Return the (X, Y) coordinate for the center point of the cell that contains the specified text.  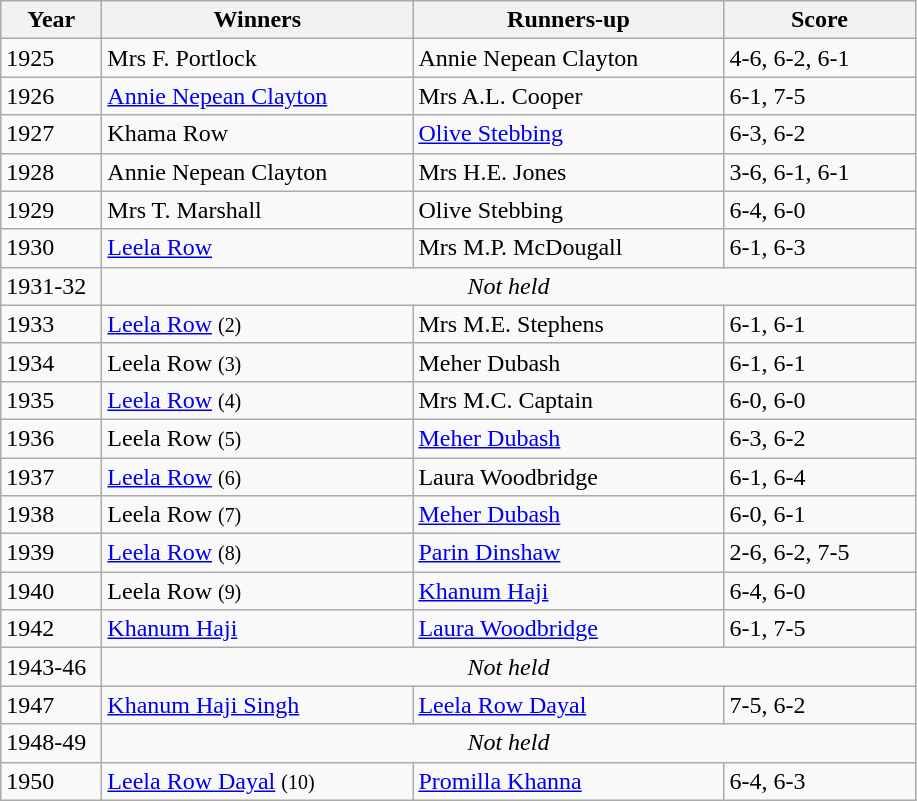
1929 (52, 210)
6-1, 6-3 (820, 248)
Mrs T. Marshall (258, 210)
Leela Row (6) (258, 477)
Mrs M.C. Captain (568, 400)
Promilla Khanna (568, 781)
Leela Row Dayal (10) (258, 781)
Leela Row (2) (258, 324)
1943-46 (52, 667)
Runners-up (568, 20)
Khama Row (258, 134)
6-1, 6-4 (820, 477)
1939 (52, 553)
Year (52, 20)
1937 (52, 477)
6-0, 6-0 (820, 400)
Leela Row (4) (258, 400)
Winners (258, 20)
Score (820, 20)
3-6, 6-1, 6-1 (820, 172)
Mrs M.P. McDougall (568, 248)
Leela Row (5) (258, 438)
4-6, 6-2, 6-1 (820, 58)
Mrs M.E. Stephens (568, 324)
1950 (52, 781)
6-4, 6-3 (820, 781)
Leela Row (9) (258, 591)
Khanum Haji Singh (258, 705)
Mrs F. Portlock (258, 58)
1947 (52, 705)
Leela Row (8) (258, 553)
1935 (52, 400)
1942 (52, 629)
2-6, 6-2, 7-5 (820, 553)
1928 (52, 172)
1934 (52, 362)
Leela Row Dayal (568, 705)
Mrs A.L. Cooper (568, 96)
6-0, 6-1 (820, 515)
1930 (52, 248)
1927 (52, 134)
Mrs H.E. Jones (568, 172)
Leela Row (7) (258, 515)
Parin Dinshaw (568, 553)
1938 (52, 515)
1933 (52, 324)
Leela Row (3) (258, 362)
Leela Row (258, 248)
1940 (52, 591)
7-5, 6-2 (820, 705)
1936 (52, 438)
1931-32 (52, 286)
1926 (52, 96)
1925 (52, 58)
1948-49 (52, 743)
